Extract the [x, y] coordinate from the center of the cell holding the provided text.  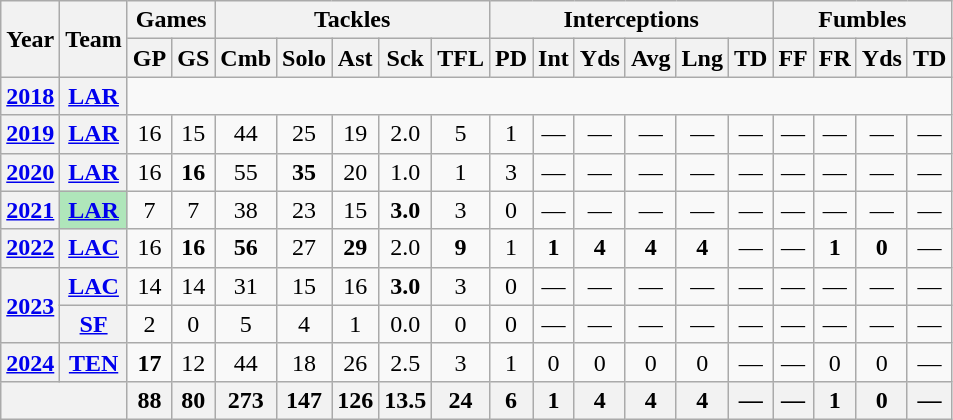
19 [356, 134]
Sck [406, 58]
9 [461, 248]
2019 [30, 134]
Solo [304, 58]
2.5 [406, 362]
TFL [461, 58]
18 [304, 362]
1.0 [406, 172]
126 [356, 400]
26 [356, 362]
TEN [94, 362]
2021 [30, 210]
56 [246, 248]
17 [149, 362]
Games [170, 20]
GS [194, 58]
Cmb [246, 58]
Tackles [352, 20]
2 [149, 324]
13.5 [406, 400]
Ast [356, 58]
Avg [650, 58]
Team [94, 39]
29 [356, 248]
Fumbles [862, 20]
20 [356, 172]
24 [461, 400]
273 [246, 400]
31 [246, 286]
0.0 [406, 324]
88 [149, 400]
80 [194, 400]
38 [246, 210]
147 [304, 400]
23 [304, 210]
2024 [30, 362]
GP [149, 58]
Lng [702, 58]
FF [793, 58]
Int [554, 58]
12 [194, 362]
35 [304, 172]
27 [304, 248]
2018 [30, 96]
SF [94, 324]
2020 [30, 172]
PD [510, 58]
Year [30, 39]
Interceptions [630, 20]
FR [834, 58]
55 [246, 172]
25 [304, 134]
2023 [30, 305]
2022 [30, 248]
6 [510, 400]
